Search for the cell housing the specified text and yield its (x, y) center coordinate. 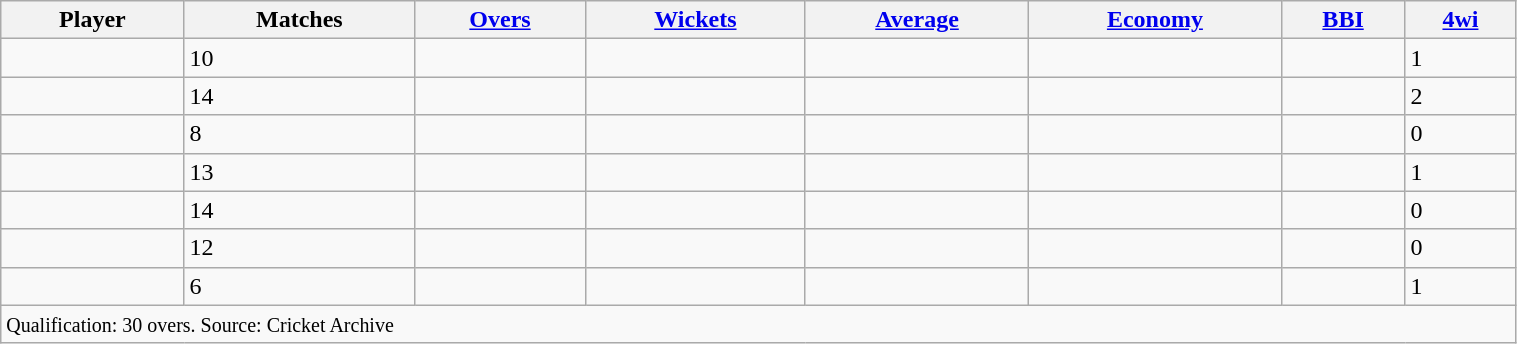
6 (300, 286)
4wi (1460, 20)
10 (300, 58)
BBI (1343, 20)
Wickets (695, 20)
Player (92, 20)
Overs (500, 20)
13 (300, 172)
8 (300, 134)
Economy (1156, 20)
Qualification: 30 overs. Source: Cricket Archive (758, 324)
Matches (300, 20)
2 (1460, 96)
12 (300, 248)
Average (916, 20)
